Return the (X, Y) coordinate for the center point of the cell that contains the specified text.  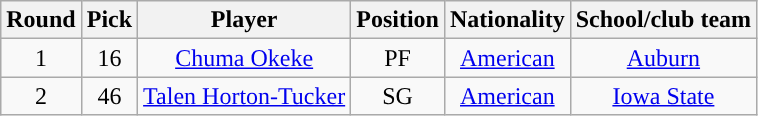
Auburn (663, 58)
Nationality (507, 20)
46 (109, 96)
Round (41, 20)
Iowa State (663, 96)
Chuma Okeke (244, 58)
Player (244, 20)
PF (398, 58)
Position (398, 20)
1 (41, 58)
SG (398, 96)
School/club team (663, 20)
Talen Horton-Tucker (244, 96)
2 (41, 96)
16 (109, 58)
Pick (109, 20)
